Provide the [X, Y] coordinate of the cell's center where the given text is located.  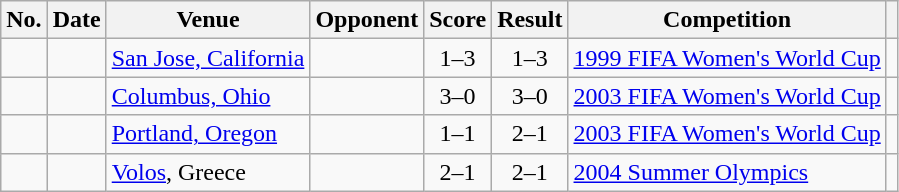
Venue [208, 20]
Date [76, 20]
No. [24, 20]
2004 Summer Olympics [727, 172]
1999 FIFA Women's World Cup [727, 58]
Opponent [367, 20]
Result [530, 20]
Portland, Oregon [208, 134]
Volos, Greece [208, 172]
Competition [727, 20]
Columbus, Ohio [208, 96]
Score [458, 20]
San Jose, California [208, 58]
1–1 [458, 134]
